Return (x, y) of the center of cell containing provided text 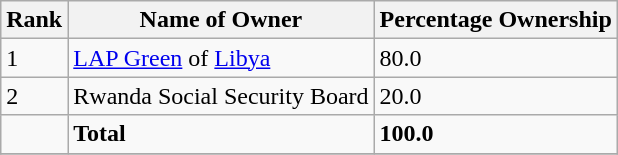
20.0 (496, 96)
Rank (34, 20)
Rwanda Social Security Board (221, 96)
100.0 (496, 134)
2 (34, 96)
Percentage Ownership (496, 20)
80.0 (496, 58)
1 (34, 58)
Total (221, 134)
Name of Owner (221, 20)
LAP Green of Libya (221, 58)
